Extract the (x, y) coordinate from the center of the cell holding the provided text.  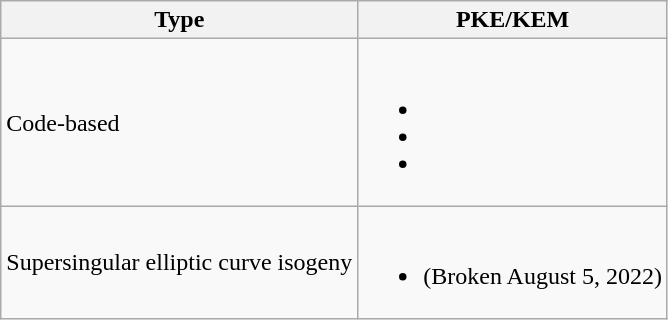
Supersingular elliptic curve isogeny (180, 262)
Code-based (180, 122)
PKE/KEM (513, 20)
Type (180, 20)
(Broken August 5, 2022) (513, 262)
